Extract the (x, y) coordinate from the center of the cell holding the provided text.  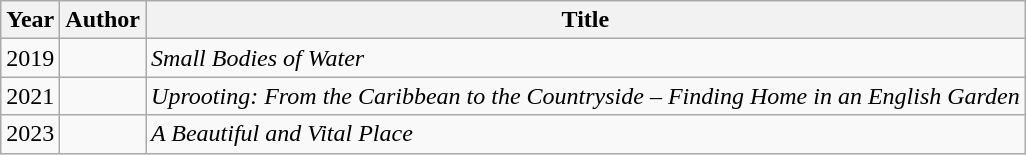
Year (30, 20)
Author (103, 20)
2023 (30, 134)
2021 (30, 96)
Uprooting: From the Caribbean to the Countryside – Finding Home in an English Garden (586, 96)
A Beautiful and Vital Place (586, 134)
Title (586, 20)
2019 (30, 58)
Small Bodies of Water (586, 58)
